Pinpoint the cell where the given text exists, returning its [x, y] midpoint coordinate. 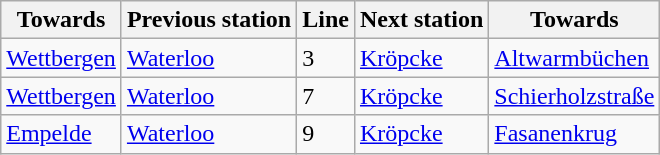
Schierholzstraße [574, 96]
Empelde [62, 134]
9 [326, 134]
Next station [421, 20]
Line [326, 20]
7 [326, 96]
Previous station [208, 20]
Fasanenkrug [574, 134]
3 [326, 58]
Altwarmbüchen [574, 58]
